Capture the cell that displays the provided text and extract its [x, y] central coordinate. 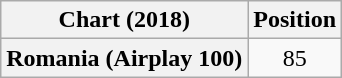
Romania (Airplay 100) [124, 58]
Position [295, 20]
Chart (2018) [124, 20]
85 [295, 58]
